Scan for the cell matching the given text and deliver its [X, Y] coordinate at center. 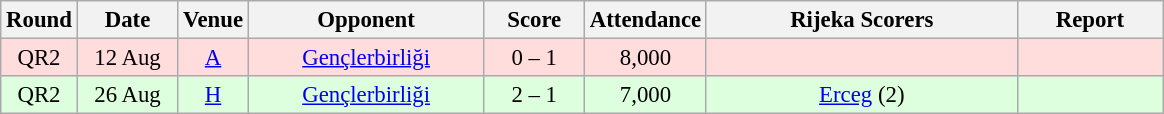
H [214, 95]
7,000 [646, 95]
8,000 [646, 58]
Rijeka Scorers [862, 20]
Round [39, 20]
Score [534, 20]
Erceg (2) [862, 95]
26 Aug [128, 95]
12 Aug [128, 58]
0 – 1 [534, 58]
Report [1090, 20]
Date [128, 20]
A [214, 58]
Attendance [646, 20]
Opponent [366, 20]
Venue [214, 20]
2 – 1 [534, 95]
